Return the [X, Y] coordinate for the center point of the cell that contains the specified text.  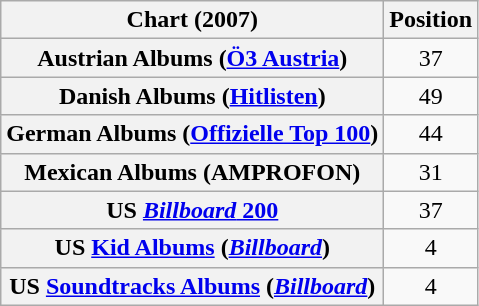
US Soundtracks Albums (Billboard) [192, 286]
Danish Albums (Hitlisten) [192, 96]
German Albums (Offizielle Top 100) [192, 134]
US Billboard 200 [192, 210]
Position [431, 20]
49 [431, 96]
44 [431, 134]
US Kid Albums (Billboard) [192, 248]
Mexican Albums (AMPROFON) [192, 172]
Chart (2007) [192, 20]
Austrian Albums (Ö3 Austria) [192, 58]
31 [431, 172]
